Search for the cell housing the specified text and yield its [X, Y] center coordinate. 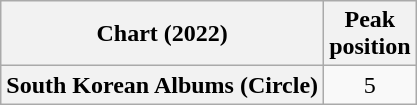
South Korean Albums (Circle) [162, 85]
Chart (2022) [162, 34]
5 [370, 85]
Peakposition [370, 34]
